From the cell containing the given text, extract its center point as (X, Y) coordinate. 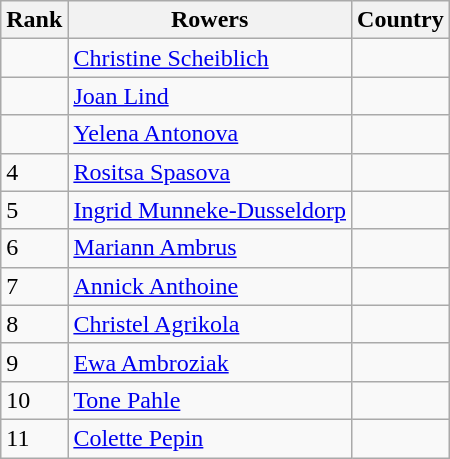
Christel Agrikola (210, 324)
Ingrid Munneke-Dusseldorp (210, 210)
Joan Lind (210, 96)
7 (34, 286)
Country (401, 20)
4 (34, 172)
8 (34, 324)
Mariann Ambrus (210, 248)
9 (34, 362)
Ewa Ambroziak (210, 362)
Christine Scheiblich (210, 58)
Rositsa Spasova (210, 172)
6 (34, 248)
11 (34, 438)
Yelena Antonova (210, 134)
10 (34, 400)
Colette Pepin (210, 438)
Rowers (210, 20)
5 (34, 210)
Annick Anthoine (210, 286)
Rank (34, 20)
Tone Pahle (210, 400)
